Capture the cell that displays the provided text and extract its (X, Y) central coordinate. 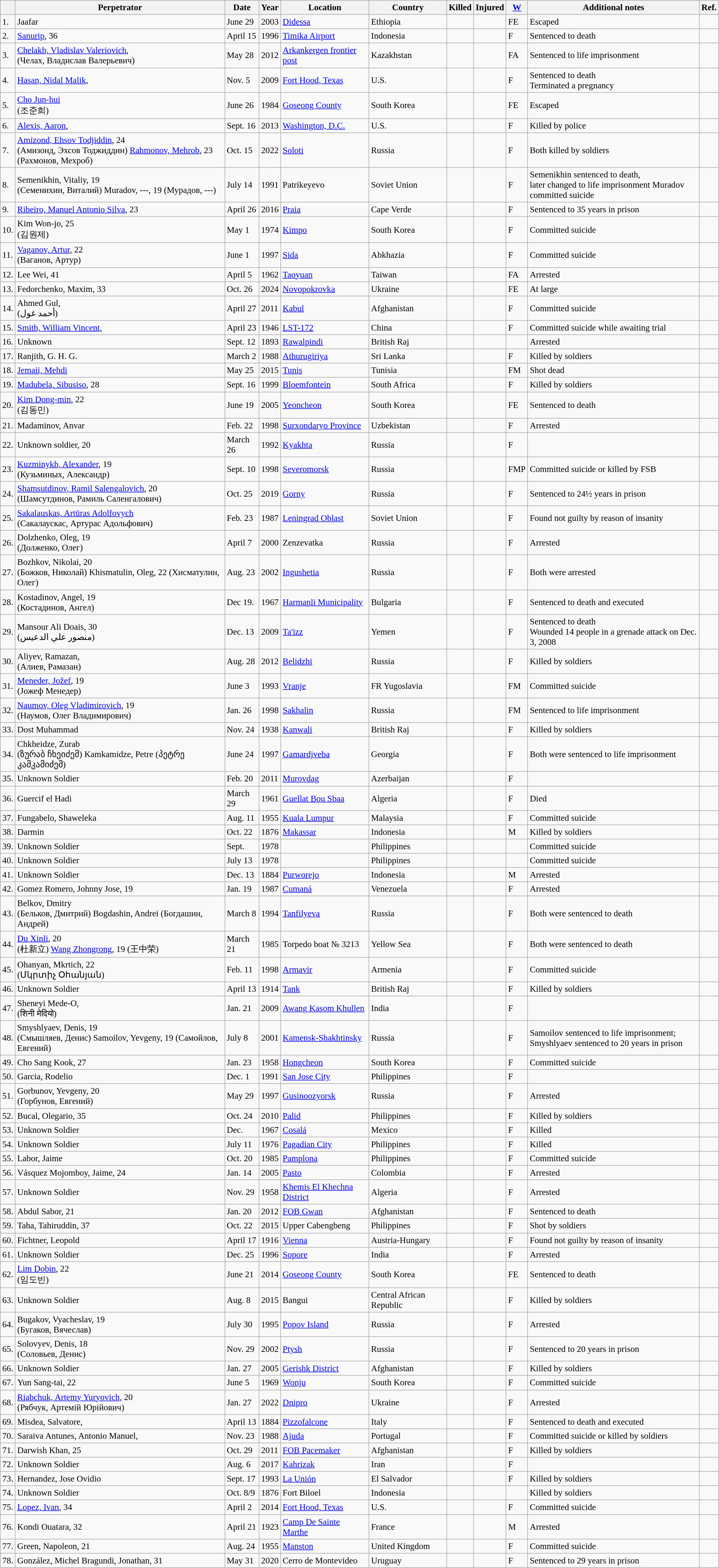
Malaysia (408, 818)
Dnipro (325, 1402)
Pizzofalcone (325, 1422)
50. (8, 1077)
52. (8, 1116)
Cape Verde (408, 210)
April 7 (242, 543)
Both killed by soldiers (614, 150)
Soloti (325, 150)
Awang Kasom Khullen (325, 1008)
Bangui (325, 1300)
March 26 (242, 445)
Dolzhenko, Oleg, 19(Долженко, Олег) (120, 543)
2017 (270, 1465)
45. (8, 970)
1916 (270, 1240)
Lopez, Ivan, 34 (120, 1507)
Azerbaijan (408, 779)
Sopore (325, 1254)
12. (8, 274)
31. (8, 686)
2024 (270, 289)
Purworejo (325, 875)
21. (8, 425)
Kazakhstan (408, 55)
2020 (270, 1560)
Sakhalin (325, 710)
April 17 (242, 1240)
67. (8, 1383)
Arkankergen frontier post (325, 55)
May 28 (242, 55)
Portugal (408, 1436)
April 21 (242, 1527)
Chelakh, Vladislav Valeriovich, (Челах, Владислав Валерьевич) (120, 55)
March 2 (242, 356)
1994 (270, 914)
1976 (270, 1144)
Pasto (325, 1173)
37. (8, 818)
Committed suicide or killed by soldiers (614, 1436)
3. (8, 55)
Sakalauskas, Artūras Adolfovych(Сакалаускас, Артурас Адольфович) (120, 519)
Saraiva Antunes, Antonio Manuel, (120, 1436)
63. (8, 1300)
Uzbekistan (408, 425)
Pamplona (325, 1159)
42. (8, 889)
Hasan, Nidal Malik, (120, 80)
Fungabelo, Shaweleka (120, 818)
1938 (270, 730)
Feb. 20 (242, 779)
Naumov, Oleg Vladimirovich, 19(Наумов, Олег Владимирович) (120, 710)
Nov. 5 (242, 80)
May 29 (242, 1096)
Nov. 24 (242, 730)
47. (8, 1008)
Both were sentenced to life imprisonment (614, 754)
Injured (490, 8)
Vásquez Mojomboy, Jaime, 24 (120, 1173)
Jan. 14 (242, 1173)
30. (8, 661)
March 8 (242, 914)
Ohanyan, Mkrtich, 22(Մկրտիչ Օհանյան) (120, 970)
Oct. 25 (242, 494)
June 1 (242, 256)
Aug. 28 (242, 661)
Sanurip, 36 (120, 36)
13. (8, 289)
Jan. 23 (242, 1063)
Jemaii, Mehdi (120, 370)
El Salvador (408, 1479)
Sentenced to 35 years in prison (614, 210)
Gerishk District (325, 1369)
Torpedo boat № 3213 (325, 944)
78. (8, 1560)
2. (8, 36)
56. (8, 1173)
Meneder, Jožef, 19(Јожеф Менедер) (120, 686)
1962 (270, 274)
23. (8, 469)
Jaafar (120, 22)
Dec 19. (242, 602)
25. (8, 519)
70. (8, 1436)
Ptysh (325, 1349)
Aug. 24 (242, 1546)
Additional notes (614, 8)
Vienna (325, 1240)
May 31 (242, 1560)
Praia (325, 210)
Venezuela (408, 889)
Committed suicide while awaiting trial (614, 328)
1961 (270, 798)
Unknown (120, 342)
19. (8, 385)
29. (8, 632)
2001 (270, 1038)
Pagadian City (325, 1144)
Madaminov, Anvar (120, 425)
Sentenced to deathTerminated a pregnancy (614, 80)
1946 (270, 328)
Cho Jun-hui(조준희) (120, 105)
July 11 (242, 1144)
Uruguay (408, 1560)
Taiwan (408, 274)
Ref. (709, 8)
June 19 (242, 405)
51. (8, 1096)
FR Yugoslavia (408, 686)
1974 (270, 230)
Oct. 20 (242, 1159)
FMP (517, 469)
Tunis (325, 370)
Gorny (325, 494)
Kim Won-jo, 25(김원제) (120, 230)
57. (8, 1192)
61. (8, 1254)
60. (8, 1240)
2016 (270, 210)
April 27 (242, 309)
Guellat Bou Sbaa (325, 798)
Fedorchenko, Maxim, 33 (120, 289)
Kyakhta (325, 445)
Ribeiro, Manuel Antonio Silva, 23 (120, 210)
Sentenced to deathWounded 14 people in a grenade attack on Dec. 3, 2008 (614, 632)
24. (8, 494)
Novopokrovka (325, 289)
58. (8, 1212)
Oct. 8/9 (242, 1493)
38. (8, 832)
Semenikhin sentenced to death,later changed to life imprisonment Muradov committed suicide (614, 185)
Sept. 12 (242, 342)
Belidzhi (325, 661)
76. (8, 1527)
Gamardjveba (325, 754)
Gusinoozyorsk (325, 1096)
April 2 (242, 1507)
Killed by police (614, 126)
77. (8, 1546)
68. (8, 1402)
Bucal, Olegario, 35 (120, 1116)
July 13 (242, 861)
Sept. 10 (242, 469)
Country (408, 8)
2003 (270, 22)
Tanfilyeva (325, 914)
18. (8, 370)
Khemis El Khechna District (325, 1192)
Mansour Ali Doais, 30(منصور علي الدعيس) (120, 632)
7. (8, 150)
Manston (325, 1546)
Du Xinli, 20(杜新立) Wang Zhongrong, 19 (王中荣) (120, 944)
June 26 (242, 105)
Popov Island (325, 1325)
14. (8, 309)
66. (8, 1369)
Labor, Jaime (120, 1159)
Cerro de Montevideo (325, 1560)
Bloemfontein (325, 385)
June 5 (242, 1383)
China (408, 328)
Riabchuk, Artemy Yuryovich, 20(Рябчук, Артемій Юрійович) (120, 1402)
Dost Muhammad (120, 730)
Armavir (325, 970)
43. (8, 914)
33. (8, 730)
Hongcheon (325, 1063)
Shamsutdinov, Ramil Salengalovich, 20(Шамсутдинов, Рамиль Саленгалович) (120, 494)
1. (8, 22)
Kimpo (325, 230)
Year (270, 8)
11. (8, 256)
4. (8, 80)
April 15 (242, 36)
Darwish Khan, 25 (120, 1450)
Zenzevatka (325, 543)
Sept. 17 (242, 1479)
July 30 (242, 1325)
27. (8, 572)
Dec. (242, 1130)
Kanwali (325, 730)
26. (8, 543)
1992 (270, 445)
6. (8, 126)
1984 (270, 105)
64. (8, 1325)
Bozhkov, Nikolai, 20(Божков, Николай) Khismatulin, Oleg, 22 (Хисматулин, Олег) (120, 572)
Garcia, Rodelio (120, 1077)
54. (8, 1144)
July 14 (242, 185)
Timika Airport (325, 36)
Madubela, Sibusiso, 28 (120, 385)
32. (8, 710)
Yellow Sea (408, 944)
Fichtner, Leopold (120, 1240)
Mexico (408, 1130)
Armenia (408, 970)
48. (8, 1038)
Feb. 22 (242, 425)
75. (8, 1507)
Aug. 23 (242, 572)
April 5 (242, 274)
Bulgaria (408, 602)
Ingushetia (325, 572)
Feb. 23 (242, 519)
Darmin (120, 832)
2013 (270, 126)
Iran (408, 1465)
Tunisia (408, 370)
Didessa (325, 22)
Samoilov sentenced to life imprisonment;Smyshlyaev sentenced to 20 years in prison (614, 1038)
Patrikeyevo (325, 185)
41. (8, 875)
Amizond, Ehsov Todjiddin, 24(Амизонд, Эхсов Тоджиддин) Rahmonov, Mehrob, 23 (Рахмонов, Мехроб) (120, 150)
Smith, William Vincent, (120, 328)
Aug. 8 (242, 1300)
35. (8, 779)
Hernandez, Jose Ovidio (120, 1479)
Kuala Lumpur (325, 818)
Severomorsk (325, 469)
65. (8, 1349)
Ajuda (325, 1436)
Makassar (325, 832)
Jan. 26 (242, 710)
Sentenced to 20 years in prison (614, 1349)
Solovyev, Denis, 18(Соловьев, Денис) (120, 1349)
Guercif el Hadi (120, 798)
1914 (270, 989)
Wonju (325, 1383)
1969 (270, 1383)
Gomez Romero, Johnny Jose, 19 (120, 889)
Sentenced to 24½ years in prison (614, 494)
LST-172 (325, 328)
Location (325, 8)
March 29 (242, 798)
1893 (270, 342)
20. (8, 405)
Camp De Sainte Marthe (325, 1527)
Vranje (325, 686)
Yun Sang-tai, 22 (120, 1383)
Bugakov, Vyacheslav, 19(Бугаков, Вячеслав) (120, 1325)
Murovdag (325, 779)
72. (8, 1465)
Ethiopia (408, 22)
Jan. 21 (242, 1008)
Perpetrator (120, 8)
Athurugiriya (325, 356)
April 23 (242, 328)
Ranjith, G. H. G. (120, 356)
March 21 (242, 944)
Misdea, Salvatore, (120, 1422)
Austria-Hungary (408, 1240)
May 25 (242, 370)
8. (8, 185)
Chkheidze, Zurab(ზურაბ ჩხეიძემ) Kamkamidze, Petre (პეტრე კამკამიძემ) (120, 754)
Leningrad Oblast (325, 519)
June 29 (242, 22)
Kim Dong-min, 22(김동민) (120, 405)
Kamensk-Shakhtinsky (325, 1038)
Yeoncheon (325, 405)
71. (8, 1450)
Shot dead (614, 370)
Sida (325, 256)
Upper Cabengbeng (325, 1226)
Kostadinov, Angel, 19(Костадинов, Ангел) (120, 602)
Sentenced to 29 years in prison (614, 1560)
Dec. 1 (242, 1077)
Abkhazia (408, 256)
16. (8, 342)
San Jose City (325, 1077)
Harmanli Municipality (325, 602)
Oct. 15 (242, 150)
Surxondaryo Province (325, 425)
39. (8, 846)
Tank (325, 989)
July 8 (242, 1038)
Dec. 25 (242, 1254)
Oct. 26 (242, 289)
69. (8, 1422)
62. (8, 1275)
10. (8, 230)
28. (8, 602)
Semenikhin, Vitaliy, 19(Семенихин, Виталий) Muradov, ---, 19 (Мурадов, ---) (120, 185)
53. (8, 1130)
Sheneyi Mede-O, (शिनी मेदियो) (120, 1008)
González, Michel Bragundi, Jonathan, 31 (120, 1560)
36. (8, 798)
Fort Biloel (325, 1493)
17. (8, 356)
Unknown soldier, 20 (120, 445)
Central African Republic (408, 1300)
73. (8, 1479)
April 26 (242, 210)
59. (8, 1226)
49. (8, 1063)
Nov. 23 (242, 1436)
Alexis, Aaron, (120, 126)
Vaganov, Artur, 22(Ваганов, Артур) (120, 256)
Lim Dobin, 22(임도빈) (120, 1275)
FOB Pacemaker (325, 1450)
2010 (270, 1116)
Georgia (408, 754)
Washington, D.C. (325, 126)
Taha, Tahiruddin, 37 (120, 1226)
22. (8, 445)
June 21 (242, 1275)
Jan. 19 (242, 889)
June 24 (242, 754)
2000 (270, 543)
Aug. 11 (242, 818)
15. (8, 328)
Feb. 11 (242, 970)
55. (8, 1159)
5. (8, 105)
South Africa (408, 385)
1923 (270, 1527)
Jan. 20 (242, 1212)
Oct. 24 (242, 1116)
Gorbunov, Yevgeny, 20(Горбунов, Евгений) (120, 1096)
Belkov, Dmitry(Бельков, Дмитрий) Bogdashin, Andrei (Богдашин, Андрей) (120, 914)
Green, Napoleon, 21 (120, 1546)
2019 (270, 494)
Aliyev, Ramazan, (Алиев, Рамазан) (120, 661)
46. (8, 989)
Ahmed Gul, (أحمد غول) (120, 309)
May 1 (242, 230)
Both were arrested (614, 572)
June 3 (242, 686)
Kabul (325, 309)
Cumaná (325, 889)
Kahrizak (325, 1465)
Committed suicide or killed by FSB (614, 469)
Kuzminykh, Alexander, 19(Кузьминых, Александр) (120, 469)
Ta'izz (325, 632)
Sri Lanka (408, 356)
W (517, 8)
Sept. (242, 846)
La Unión (325, 1479)
1995 (270, 1325)
Yemen (408, 632)
Rawalpindi (325, 342)
74. (8, 1493)
Shot by soldiers (614, 1226)
Palid (325, 1116)
Colombia (408, 1173)
Kondi Ouatara, 32 (120, 1527)
Abdul Sabor, 21 (120, 1212)
Died (614, 798)
40. (8, 861)
Date (242, 8)
Lee Wei, 41 (120, 274)
Italy (408, 1422)
FOB Gwan (325, 1212)
Oct. 29 (242, 1450)
Cho Sang Kook, 27 (120, 1063)
At large (614, 289)
United Kingdom (408, 1546)
9. (8, 210)
Aug. 6 (242, 1465)
34. (8, 754)
44. (8, 944)
France (408, 1527)
1999 (270, 385)
Smyshlyaev, Denis, 19(Смышляев, Денис) Samoilov, Yevgeny, 19 (Самойлов, Евгений) (120, 1038)
Cosalá (325, 1130)
Taoyuan (325, 274)
